From the cell containing the given text, extract its center point as [x, y] coordinate. 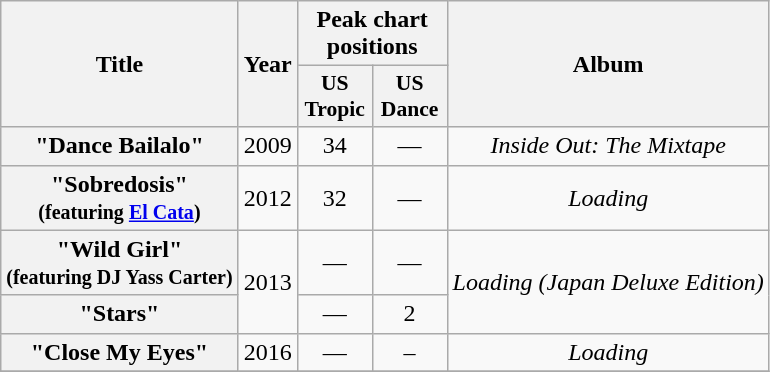
"Wild Girl" (featuring DJ Yass Carter) [120, 262]
32 [334, 198]
2013 [268, 282]
Loading (Japan Deluxe Edition) [608, 282]
34 [334, 146]
Title [120, 64]
2009 [268, 146]
Album [608, 64]
2012 [268, 198]
Peak chart positions [372, 34]
2016 [268, 352]
USTropic [334, 96]
USDance [410, 96]
"Stars" [120, 314]
2 [410, 314]
Inside Out: The Mixtape [608, 146]
"Dance Bailalo" [120, 146]
Year [268, 64]
– [410, 352]
"Close My Eyes" [120, 352]
"Sobredosis" (featuring El Cata) [120, 198]
